Identify which cell holds the provided text, then report its (x, y) central coordinate. 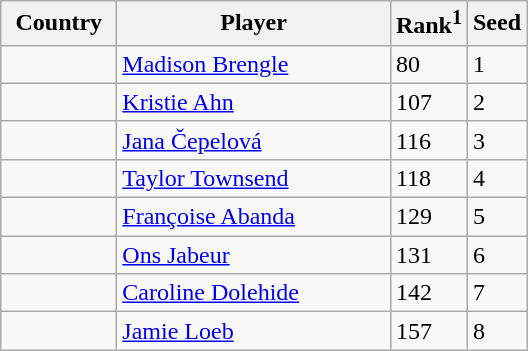
4 (496, 178)
1 (496, 64)
Country (59, 24)
80 (428, 64)
Caroline Dolehide (254, 293)
142 (428, 293)
Jamie Loeb (254, 331)
116 (428, 140)
5 (496, 217)
Kristie Ahn (254, 102)
Madison Brengle (254, 64)
Taylor Townsend (254, 178)
8 (496, 331)
7 (496, 293)
129 (428, 217)
Ons Jabeur (254, 255)
Françoise Abanda (254, 217)
131 (428, 255)
157 (428, 331)
118 (428, 178)
Rank1 (428, 24)
3 (496, 140)
6 (496, 255)
Jana Čepelová (254, 140)
2 (496, 102)
Seed (496, 24)
107 (428, 102)
Player (254, 24)
